Scan for the cell matching the given text and deliver its [X, Y] coordinate at center. 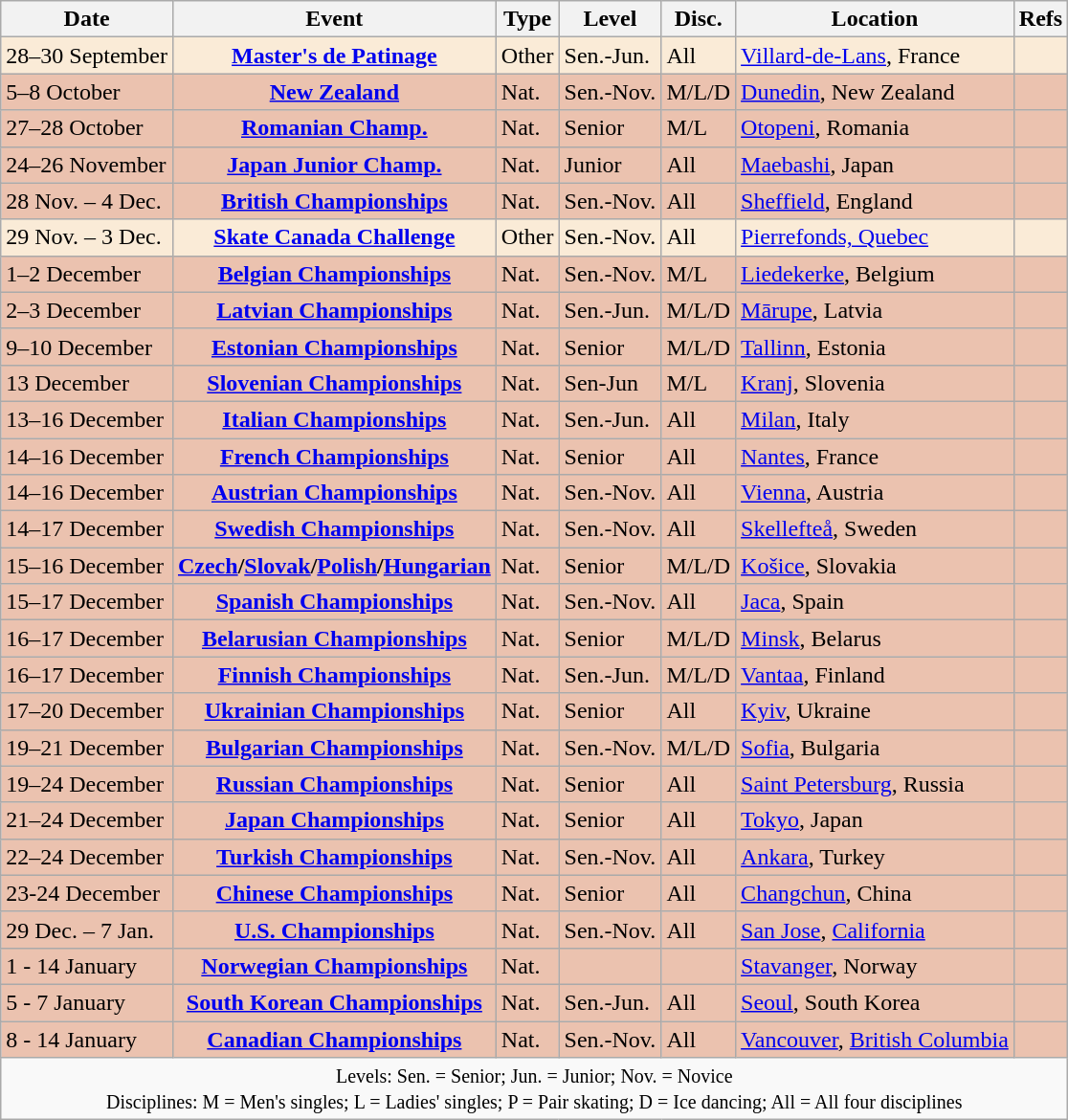
Sheffield, England [875, 201]
San Jose, California [875, 930]
Villard-de-Lans, France [875, 56]
22–24 December [87, 857]
17–20 December [87, 711]
Nantes, France [875, 457]
15–16 December [87, 566]
Sen-Jun [611, 383]
28 Nov. – 4 Dec. [87, 201]
Ukrainian Championships [334, 711]
Dunedin, New Zealand [875, 92]
Japan Junior Champ. [334, 165]
Maebashi, Japan [875, 165]
Refs [1040, 19]
Disc. [699, 19]
19–21 December [87, 748]
Master's de Patinage [334, 56]
2–3 December [87, 310]
Japan Championships [334, 820]
Otopeni, Romania [875, 128]
Belgian Championships [334, 274]
Košice, Slovakia [875, 566]
Seoul, South Korea [875, 1002]
29 Nov. – 3 Dec. [87, 237]
Level [611, 19]
Date [87, 19]
Changchun, China [875, 893]
Austrian Championships [334, 493]
Saint Petersburg, Russia [875, 784]
Estonian Championships [334, 347]
5–8 October [87, 92]
British Championships [334, 201]
Chinese Championships [334, 893]
Finnish Championships [334, 675]
Vienna, Austria [875, 493]
Vantaa, Finland [875, 675]
Sofia, Bulgaria [875, 748]
Vancouver, British Columbia [875, 1039]
13 December [87, 383]
Event [334, 19]
1–2 December [87, 274]
29 Dec. – 7 Jan. [87, 930]
Latvian Championships [334, 310]
Canadian Championships [334, 1039]
15–17 December [87, 602]
5 - 7 January [87, 1002]
Mārupe, Latvia [875, 310]
Stavanger, Norway [875, 966]
Type [527, 19]
Tokyo, Japan [875, 820]
1 - 14 January [87, 966]
27–28 October [87, 128]
Norwegian Championships [334, 966]
Czech/Slovak/Polish/Hungarian [334, 566]
Spanish Championships [334, 602]
South Korean Championships [334, 1002]
Romanian Champ. [334, 128]
Skellefteå, Sweden [875, 529]
19–24 December [87, 784]
New Zealand [334, 92]
28–30 September [87, 56]
8 - 14 January [87, 1039]
21–24 December [87, 820]
13–16 December [87, 419]
Belarusian Championships [334, 638]
Kranj, Slovenia [875, 383]
U.S. Championships [334, 930]
Liedekerke, Belgium [875, 274]
Minsk, Belarus [875, 638]
Kyiv, Ukraine [875, 711]
14–17 December [87, 529]
Swedish Championships [334, 529]
Bulgarian Championships [334, 748]
Tallinn, Estonia [875, 347]
23-24 December [87, 893]
Turkish Championships [334, 857]
Ankara, Turkey [875, 857]
Milan, Italy [875, 419]
French Championships [334, 457]
Jaca, Spain [875, 602]
9–10 December [87, 347]
Russian Championships [334, 784]
Italian Championships [334, 419]
Skate Canada Challenge [334, 237]
Location [875, 19]
Slovenian Championships [334, 383]
Junior [611, 165]
24–26 November [87, 165]
Pierrefonds, Quebec [875, 237]
